Pinpoint the cell where the given text exists, returning its [X, Y] midpoint coordinate. 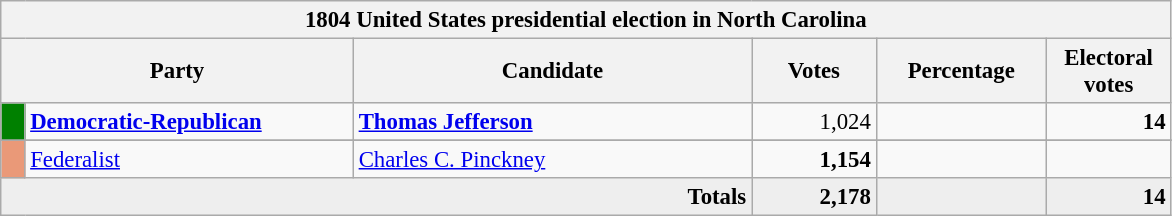
Percentage [961, 72]
Thomas Jefferson [552, 122]
Totals [376, 197]
1,154 [814, 160]
Votes [814, 72]
Electoral votes [1108, 72]
1,024 [814, 122]
2,178 [814, 197]
Charles C. Pinckney [552, 160]
Democratic-Republican [189, 122]
1804 United States presidential election in North Carolina [586, 20]
Party [178, 72]
Federalist [189, 160]
Candidate [552, 72]
